Find where the given text appears and provide that cell's center as (x, y) coordinate. 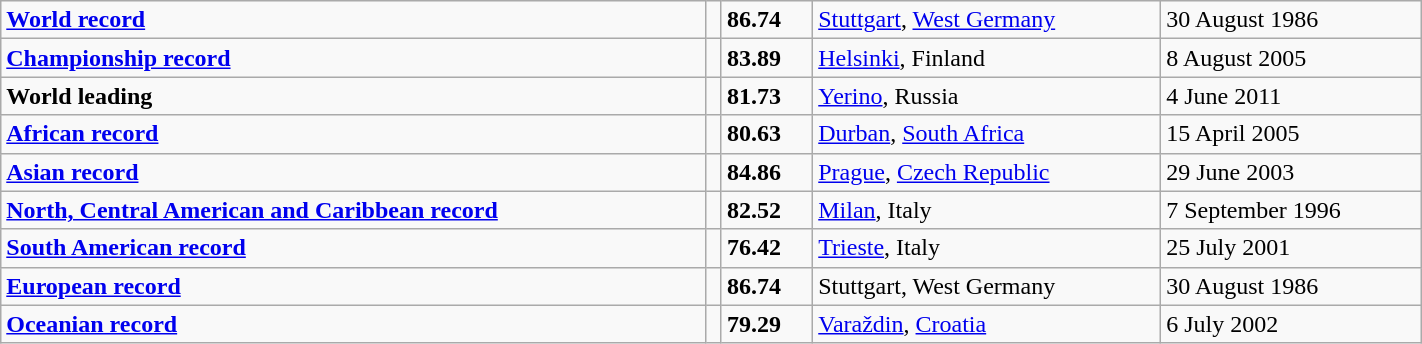
World record (354, 20)
7 September 1996 (1292, 210)
Helsinki, Finland (987, 58)
29 June 2003 (1292, 172)
4 June 2011 (1292, 96)
South American record (354, 248)
World leading (354, 96)
15 April 2005 (1292, 134)
81.73 (766, 96)
80.63 (766, 134)
Durban, South Africa (987, 134)
76.42 (766, 248)
25 July 2001 (1292, 248)
82.52 (766, 210)
79.29 (766, 324)
Oceanian record (354, 324)
83.89 (766, 58)
Trieste, Italy (987, 248)
European record (354, 286)
African record (354, 134)
Varaždin, Croatia (987, 324)
Championship record (354, 58)
8 August 2005 (1292, 58)
Milan, Italy (987, 210)
6 July 2002 (1292, 324)
Prague, Czech Republic (987, 172)
North, Central American and Caribbean record (354, 210)
84.86 (766, 172)
Yerino, Russia (987, 96)
Asian record (354, 172)
